Return (x, y) of the center of cell containing provided text 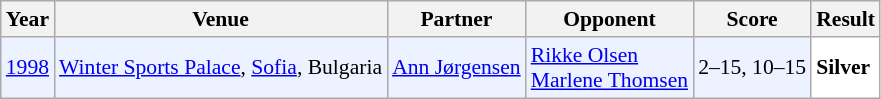
Opponent (610, 19)
2–15, 10–15 (752, 68)
Result (846, 19)
Partner (456, 19)
Ann Jørgensen (456, 68)
Winter Sports Palace, Sofia, Bulgaria (220, 68)
Rikke Olsen Marlene Thomsen (610, 68)
Score (752, 19)
Venue (220, 19)
Year (28, 19)
1998 (28, 68)
Silver (846, 68)
